Determine the [x, y] coordinate at the center of the cell enclosing the given text.  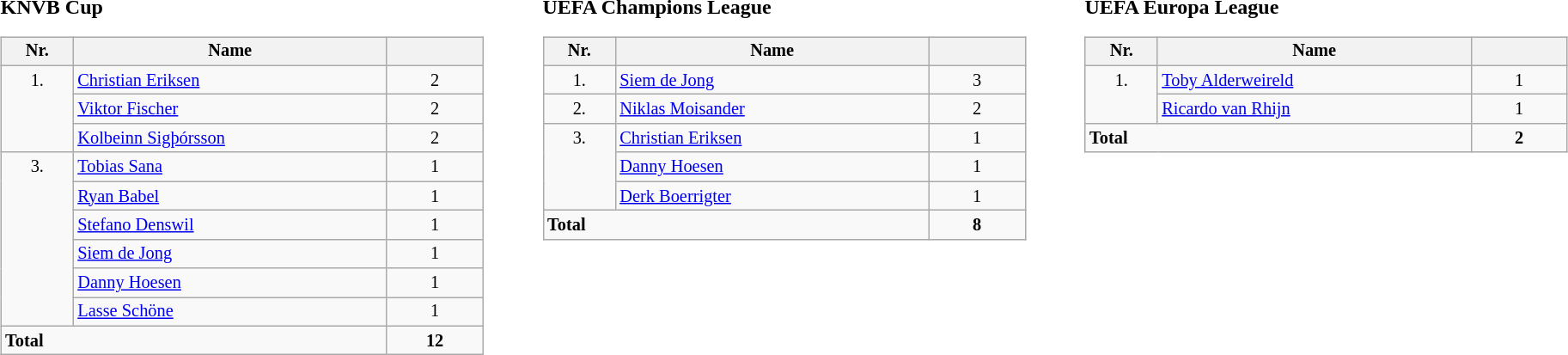
Viktor Fischer [230, 109]
12 [435, 340]
Ryan Babel [230, 196]
2. [579, 109]
Kolbeinn Sigþórsson [230, 138]
Lasse Schöne [230, 312]
8 [977, 225]
Niklas Moisander [772, 109]
Tobias Sana [230, 167]
Derk Boerrigter [772, 196]
Ricardo van Rhijn [1315, 109]
Stefano Denswil [230, 225]
3 [977, 80]
Toby Alderweireld [1315, 80]
